Detect which cell encompasses the target text, then output its (x, y) center coordinate. 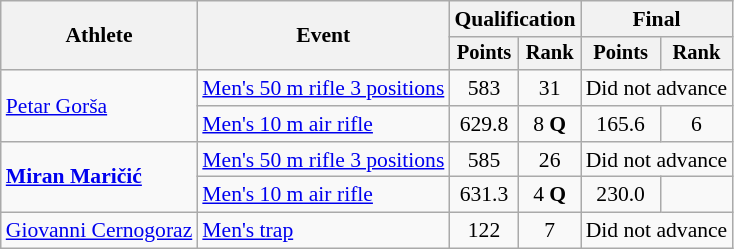
7 (550, 231)
Athlete (100, 36)
Men's trap (323, 231)
Event (323, 36)
122 (484, 231)
Final (657, 19)
Petar Gorša (100, 106)
31 (550, 88)
8 Q (550, 124)
230.0 (621, 195)
583 (484, 88)
165.6 (621, 124)
629.8 (484, 124)
631.3 (484, 195)
6 (697, 124)
26 (550, 160)
4 Q (550, 195)
Giovanni Cernogoraz (100, 231)
Qualification (514, 19)
585 (484, 160)
Miran Maričić (100, 178)
